Determine the (x, y) coordinate at the center of the cell enclosing the given text.  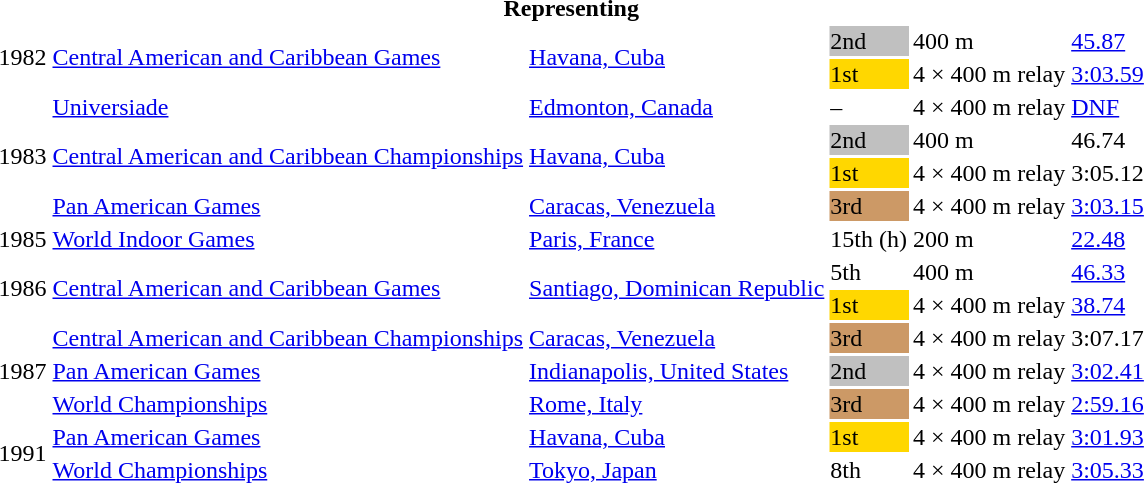
Paris, France (677, 239)
Edmonton, Canada (677, 107)
Rome, Italy (677, 404)
15th (h) (869, 239)
200 m (990, 239)
World Indoor Games (288, 239)
World Championships (288, 404)
Indianapolis, United States (677, 371)
– (869, 107)
5th (869, 272)
Universiade (288, 107)
Santiago, Dominican Republic (677, 288)
